Capture the cell that displays the provided text and extract its (X, Y) central coordinate. 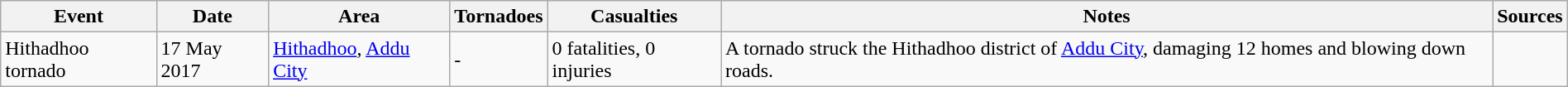
A tornado struck the Hithadhoo district of Addu City, damaging 12 homes and blowing down roads. (1107, 60)
0 fatalities, 0 injuries (633, 60)
- (499, 60)
Notes (1107, 17)
Event (79, 17)
Casualties (633, 17)
Hithadhoo tornado (79, 60)
Tornadoes (499, 17)
Area (359, 17)
Hithadhoo, Addu City (359, 60)
17 May 2017 (213, 60)
Sources (1530, 17)
Date (213, 17)
